Determine the [X, Y] coordinate at the center of the cell enclosing the given text.  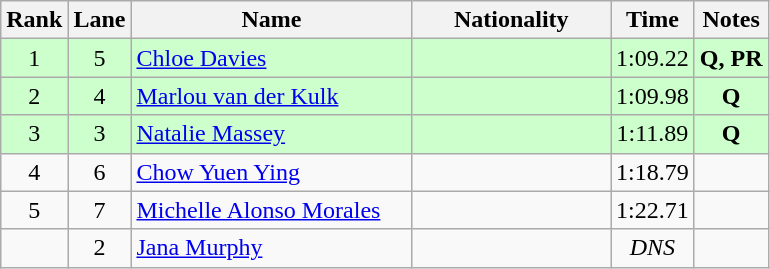
Chow Yuen Ying [272, 172]
1 [34, 58]
Notes [731, 20]
1:22.71 [653, 210]
Jana Murphy [272, 248]
DNS [653, 248]
1:18.79 [653, 172]
Nationality [512, 20]
Name [272, 20]
1:11.89 [653, 134]
Q, PR [731, 58]
1:09.22 [653, 58]
1:09.98 [653, 96]
6 [100, 172]
Marlou van der Kulk [272, 96]
Rank [34, 20]
Michelle Alonso Morales [272, 210]
Natalie Massey [272, 134]
7 [100, 210]
Time [653, 20]
Lane [100, 20]
Chloe Davies [272, 58]
